Capture the cell that displays the provided text and extract its (x, y) central coordinate. 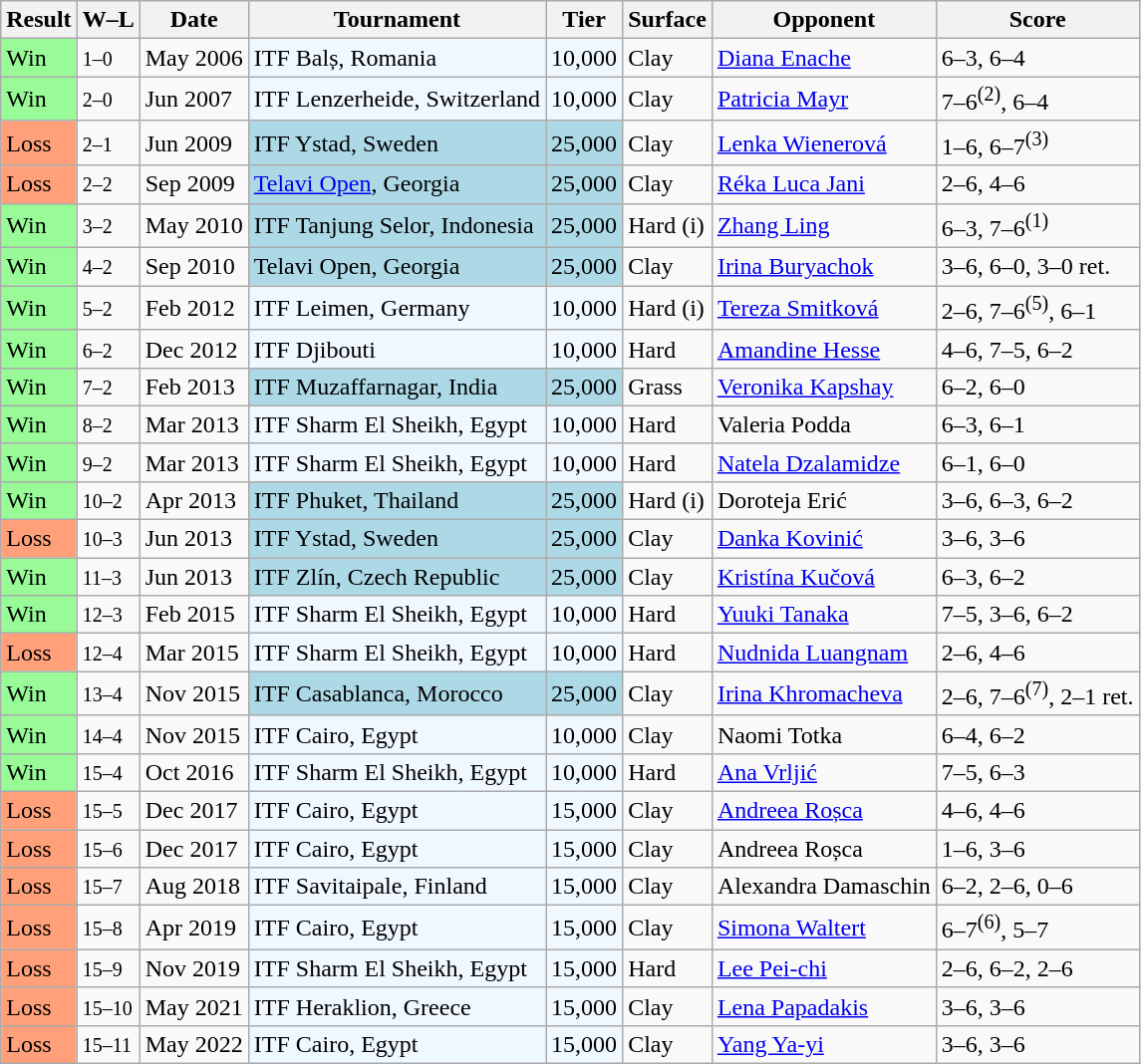
Naomi Totka (823, 734)
6–2, 2–6, 0–6 (1037, 887)
Oct 2016 (193, 772)
Tereza Smitková (823, 309)
7–2 (108, 387)
Jun 2009 (193, 143)
10–2 (108, 500)
Tournament (397, 20)
4–2 (108, 267)
Kristína Kučová (823, 577)
Feb 2012 (193, 309)
May 2021 (193, 1006)
ITF Leimen, Germany (397, 309)
7–5, 6–3 (1037, 772)
Result (39, 20)
2–6, 7–6(7), 2–1 ret. (1037, 693)
6–4, 6–2 (1037, 734)
15–8 (108, 929)
1–6, 6–7(3) (1037, 143)
15–10 (108, 1006)
7–6(2), 6–4 (1037, 100)
ITF Tanjung Selor, Indonesia (397, 225)
Sep 2010 (193, 267)
May 2022 (193, 1044)
May 2006 (193, 58)
2–6, 7–6(5), 6–1 (1037, 309)
Date (193, 20)
6–3, 6–4 (1037, 58)
3–6, 6–3, 6–2 (1037, 500)
May 2010 (193, 225)
Valeria Podda (823, 424)
Irina Buryachok (823, 267)
2–2 (108, 184)
Jun 2007 (193, 100)
6–7(6), 5–7 (1037, 929)
Ana Vrljić (823, 772)
11–3 (108, 577)
Irina Khromacheva (823, 693)
Natela Dzalamidze (823, 462)
ITF Djibouti (397, 349)
4–6, 7–5, 6–2 (1037, 349)
Tier (584, 20)
3–2 (108, 225)
6–2 (108, 349)
Feb 2013 (193, 387)
Apr 2013 (193, 500)
5–2 (108, 309)
2–0 (108, 100)
15–5 (108, 810)
Nudnida Luangnam (823, 653)
14–4 (108, 734)
W–L (108, 20)
8–2 (108, 424)
Aug 2018 (193, 887)
12–4 (108, 653)
15–4 (108, 772)
ITF Savitaipale, Finland (397, 887)
Doroteja Erić (823, 500)
ITF Casablanca, Morocco (397, 693)
Zhang Ling (823, 225)
6–2, 6–0 (1037, 387)
2–1 (108, 143)
Patricia Mayr (823, 100)
Lena Papadakis (823, 1006)
6–3, 6–1 (1037, 424)
ITF Heraklion, Greece (397, 1006)
Surface (668, 20)
ITF Phuket, Thailand (397, 500)
Opponent (823, 20)
2–6, 6–2, 2–6 (1037, 968)
9–2 (108, 462)
Sep 2009 (193, 184)
15–6 (108, 849)
Feb 2015 (193, 615)
Lee Pei-chi (823, 968)
Score (1037, 20)
1–6, 3–6 (1037, 849)
Yuuki Tanaka (823, 615)
15–9 (108, 968)
ITF Balș, Romania (397, 58)
12–3 (108, 615)
Yang Ya-yi (823, 1044)
7–5, 3–6, 6–2 (1037, 615)
Mar 2015 (193, 653)
6–3, 7–6(1) (1037, 225)
3–6, 6–0, 3–0 ret. (1037, 267)
Amandine Hesse (823, 349)
Veronika Kapshay (823, 387)
10–3 (108, 539)
1–0 (108, 58)
15–11 (108, 1044)
13–4 (108, 693)
Lenka Wienerová (823, 143)
Réka Luca Jani (823, 184)
Simona Waltert (823, 929)
Apr 2019 (193, 929)
Danka Kovinić (823, 539)
15–7 (108, 887)
4–6, 4–6 (1037, 810)
Grass (668, 387)
Diana Enache (823, 58)
Dec 2012 (193, 349)
6–1, 6–0 (1037, 462)
ITF Muzaffarnagar, India (397, 387)
6–3, 6–2 (1037, 577)
Alexandra Damaschin (823, 887)
ITF Zlín, Czech Republic (397, 577)
ITF Lenzerheide, Switzerland (397, 100)
Nov 2019 (193, 968)
